Provide the [x, y] coordinate of the cell's center where the given text is located.  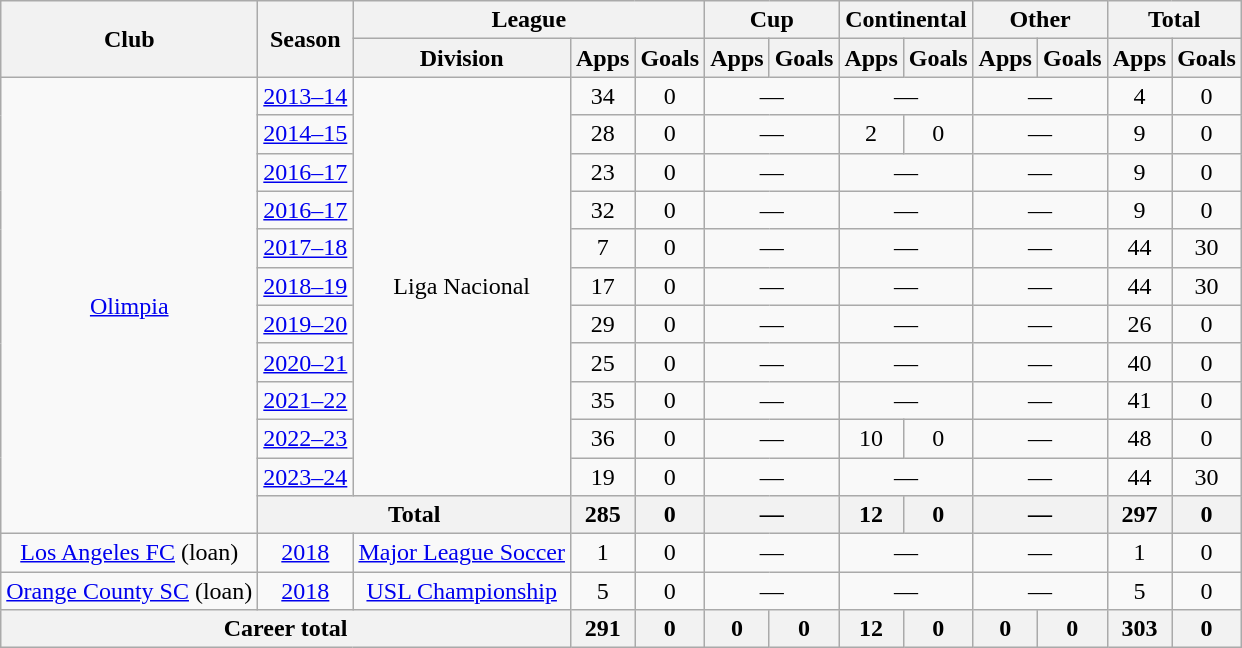
2022–23 [306, 438]
Continental [906, 20]
2023–24 [306, 477]
35 [602, 400]
34 [602, 96]
291 [602, 629]
League [529, 20]
297 [1139, 515]
19 [602, 477]
Season [306, 39]
2 [871, 134]
Club [130, 39]
48 [1139, 438]
26 [1139, 324]
2020–21 [306, 362]
2021–22 [306, 400]
Division [462, 58]
2013–14 [306, 96]
7 [602, 248]
29 [602, 324]
USL Championship [462, 591]
17 [602, 286]
32 [602, 210]
23 [602, 172]
Liga Nacional [462, 286]
Major League Soccer [462, 553]
2018–19 [306, 286]
41 [1139, 400]
2019–20 [306, 324]
28 [602, 134]
Los Angeles FC (loan) [130, 553]
Orange County SC (loan) [130, 591]
10 [871, 438]
Olimpia [130, 306]
40 [1139, 362]
4 [1139, 96]
Cup [772, 20]
303 [1139, 629]
285 [602, 515]
36 [602, 438]
25 [602, 362]
2017–18 [306, 248]
Other [1040, 20]
2014–15 [306, 134]
Career total [286, 629]
